Pinpoint the cell where the given text exists, returning its [X, Y] midpoint coordinate. 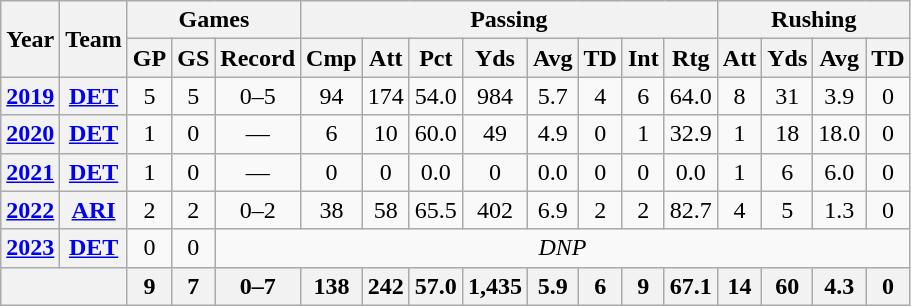
60 [788, 286]
242 [386, 286]
65.5 [436, 210]
1,435 [494, 286]
38 [332, 210]
Games [214, 20]
49 [494, 134]
Pct [436, 58]
6.9 [552, 210]
Rushing [814, 20]
2020 [30, 134]
DNP [562, 248]
3.9 [840, 96]
Cmp [332, 58]
31 [788, 96]
67.1 [690, 286]
Team [94, 39]
GP [149, 58]
4.9 [552, 134]
18.0 [840, 134]
0–5 [258, 96]
14 [739, 286]
2019 [30, 96]
Int [643, 58]
5.7 [552, 96]
2022 [30, 210]
58 [386, 210]
32.9 [690, 134]
0–2 [258, 210]
984 [494, 96]
GS [194, 58]
1.3 [840, 210]
2023 [30, 248]
Record [258, 58]
ARI [94, 210]
82.7 [690, 210]
138 [332, 286]
174 [386, 96]
57.0 [436, 286]
54.0 [436, 96]
Rtg [690, 58]
Year [30, 39]
5.9 [552, 286]
94 [332, 96]
8 [739, 96]
64.0 [690, 96]
4.3 [840, 286]
18 [788, 134]
7 [194, 286]
402 [494, 210]
60.0 [436, 134]
10 [386, 134]
0–7 [258, 286]
2021 [30, 172]
Passing [510, 20]
6.0 [840, 172]
